Pinpoint the cell where the given text exists, returning its [x, y] midpoint coordinate. 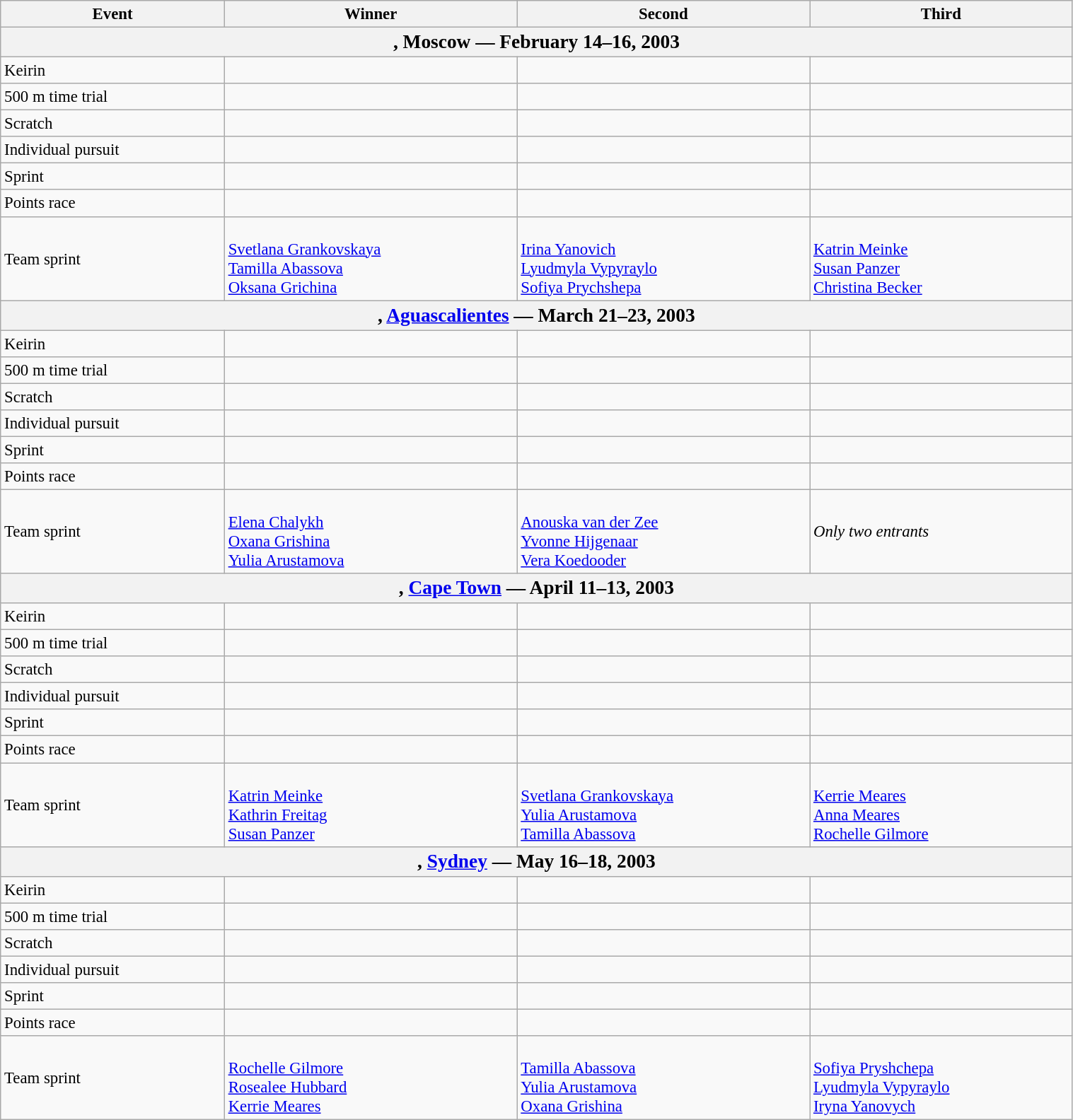
Winner [371, 14]
, Cape Town — April 11–13, 2003 [536, 588]
Elena Chalykh Oxana Grishina Yulia Arustamova [371, 532]
Third [941, 14]
Svetlana Grankovskaya Yulia Arustamova Tamilla Abassova [663, 805]
, Moscow — February 14–16, 2003 [536, 42]
, Sydney — May 16–18, 2003 [536, 861]
Irina Yanovich Lyudmyla Vypyraylo Sofiya Prychshepa [663, 259]
Kerrie Meares Anna Meares Rochelle Gilmore [941, 805]
Tamilla Abassova Yulia Arustamova Oxana Grishina [663, 1078]
Rochelle Gilmore Rosealee Hubbard Kerrie Meares [371, 1078]
Second [663, 14]
Sofiya Pryshchepa Lyudmyla Vypyraylo Iryna Yanovych [941, 1078]
, Aguascalientes — March 21–23, 2003 [536, 315]
Anouska van der Zee Yvonne Hijgenaar Vera Koedooder [663, 532]
Svetlana Grankovskaya Tamilla Abassova Oksana Grichina [371, 259]
Katrin Meinke Susan Panzer Christina Becker [941, 259]
Event [113, 14]
Only two entrants [941, 532]
Katrin Meinke Kathrin Freitag Susan Panzer [371, 805]
